Identify which cell holds the provided text, then report its (x, y) central coordinate. 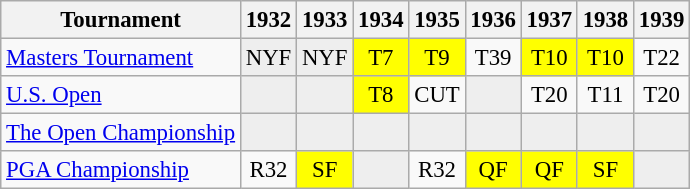
1939 (662, 20)
T11 (605, 95)
T8 (381, 95)
1934 (381, 20)
T9 (437, 58)
Masters Tournament (121, 58)
1935 (437, 20)
The Open Championship (121, 133)
CUT (437, 95)
1933 (325, 20)
Tournament (121, 20)
1932 (268, 20)
1936 (493, 20)
1937 (549, 20)
T22 (662, 58)
T7 (381, 58)
U.S. Open (121, 95)
1938 (605, 20)
T39 (493, 58)
PGA Championship (121, 170)
